Pinpoint the cell where the given text exists, returning its [X, Y] midpoint coordinate. 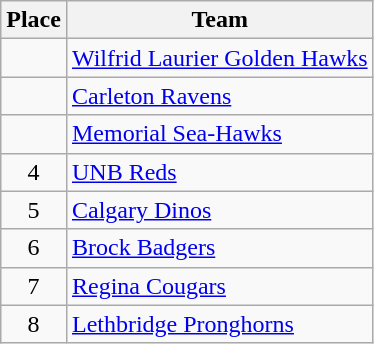
Place [34, 20]
4 [34, 172]
Brock Badgers [220, 248]
Carleton Ravens [220, 96]
5 [34, 210]
Calgary Dinos [220, 210]
6 [34, 248]
Wilfrid Laurier Golden Hawks [220, 58]
Lethbridge Pronghorns [220, 324]
Regina Cougars [220, 286]
8 [34, 324]
Team [220, 20]
Memorial Sea-Hawks [220, 134]
7 [34, 286]
UNB Reds [220, 172]
